Determine the (X, Y) coordinate at the center of the cell enclosing the given text.  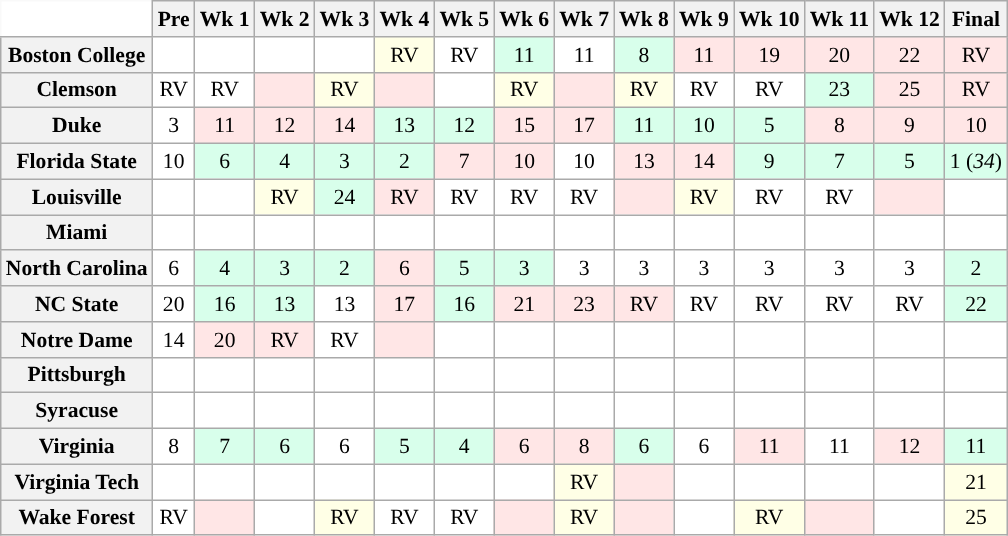
Wk 10 (770, 19)
Pittsburgh (77, 375)
Miami (77, 233)
North Carolina (77, 269)
Wk 5 (464, 19)
Wk 2 (285, 19)
Wk 4 (404, 19)
Virginia Tech (77, 482)
Pre (174, 19)
19 (770, 55)
Wake Forest (77, 518)
Virginia (77, 447)
Duke (77, 126)
Final (976, 19)
Notre Dame (77, 340)
Wk 3 (345, 19)
NC State (77, 304)
1 (34) (976, 162)
Louisville (77, 197)
Wk 9 (704, 19)
Wk 7 (584, 19)
Florida State (77, 162)
Syracuse (77, 411)
Wk 1 (225, 19)
15 (524, 126)
Wk 6 (524, 19)
Clemson (77, 90)
24 (345, 197)
Wk 11 (840, 19)
Boston College (77, 55)
Wk 12 (910, 19)
Wk 8 (644, 19)
